Pinpoint the cell where the given text exists, returning its (x, y) midpoint coordinate. 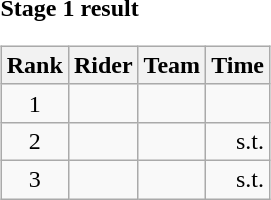
Team (172, 65)
Rank (34, 65)
Rider (103, 65)
Time (238, 65)
2 (34, 141)
3 (34, 179)
1 (34, 103)
